Search for the cell housing the specified text and yield its [x, y] center coordinate. 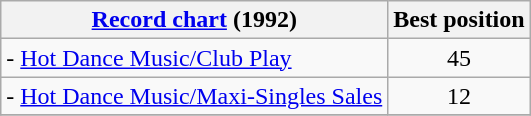
- Hot Dance Music/Maxi-Singles Sales [194, 96]
- Hot Dance Music/Club Play [194, 58]
Best position [459, 20]
12 [459, 96]
Record chart (1992) [194, 20]
45 [459, 58]
